Capture the cell that displays the provided text and extract its (X, Y) central coordinate. 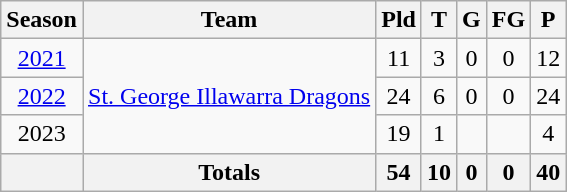
P (548, 20)
4 (548, 134)
St. George Illawarra Dragons (228, 96)
11 (399, 58)
2022 (42, 96)
10 (438, 172)
54 (399, 172)
1 (438, 134)
Pld (399, 20)
Team (228, 20)
T (438, 20)
12 (548, 58)
6 (438, 96)
Season (42, 20)
40 (548, 172)
G (472, 20)
3 (438, 58)
Totals (228, 172)
2023 (42, 134)
19 (399, 134)
2021 (42, 58)
FG (508, 20)
